Determine the (x, y) coordinate at the center of the cell enclosing the given text.  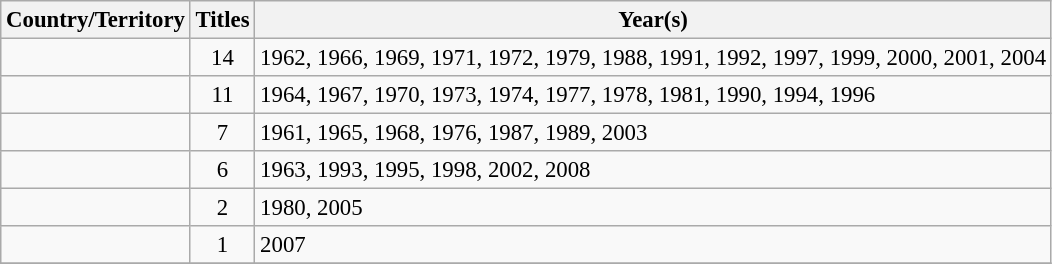
1 (222, 245)
1964, 1967, 1970, 1973, 1974, 1977, 1978, 1981, 1990, 1994, 1996 (654, 95)
2007 (654, 245)
1961, 1965, 1968, 1976, 1987, 1989, 2003 (654, 133)
1963, 1993, 1995, 1998, 2002, 2008 (654, 170)
Titles (222, 20)
6 (222, 170)
11 (222, 95)
1962, 1966, 1969, 1971, 1972, 1979, 1988, 1991, 1992, 1997, 1999, 2000, 2001, 2004 (654, 58)
2 (222, 208)
7 (222, 133)
14 (222, 58)
1980, 2005 (654, 208)
Country/Territory (96, 20)
Year(s) (654, 20)
